Output the (x, y) coordinate of the center of the cell containing the given text.  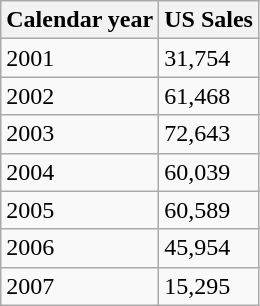
60,039 (209, 172)
61,468 (209, 96)
2002 (80, 96)
2003 (80, 134)
2006 (80, 248)
2004 (80, 172)
15,295 (209, 286)
2001 (80, 58)
US Sales (209, 20)
72,643 (209, 134)
2007 (80, 286)
Calendar year (80, 20)
60,589 (209, 210)
45,954 (209, 248)
31,754 (209, 58)
2005 (80, 210)
